Find where the given text appears and provide that cell's center as (x, y) coordinate. 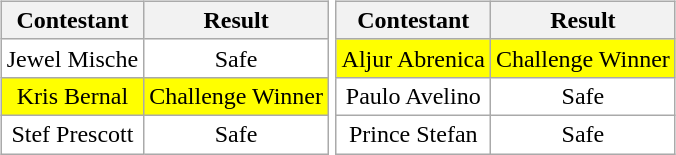
Paulo Avelino (413, 96)
Jewel Mische (72, 58)
Stef Prescott (72, 134)
Prince Stefan (413, 134)
Kris Bernal (72, 96)
Aljur Abrenica (413, 58)
